Capture the cell that displays the provided text and extract its [X, Y] central coordinate. 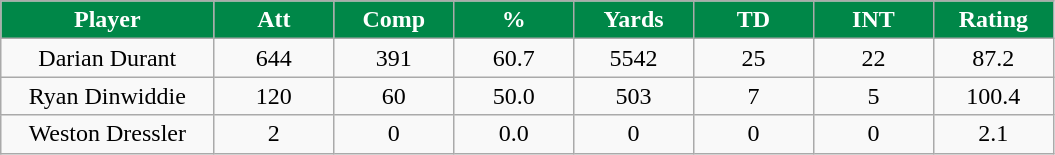
Yards [634, 20]
Weston Dressler [108, 134]
644 [274, 58]
Att [274, 20]
Darian Durant [108, 58]
2 [274, 134]
391 [394, 58]
2.1 [993, 134]
7 [754, 96]
50.0 [514, 96]
TD [754, 20]
5 [873, 96]
Comp [394, 20]
Ryan Dinwiddie [108, 96]
25 [754, 58]
60 [394, 96]
INT [873, 20]
503 [634, 96]
5542 [634, 58]
87.2 [993, 58]
0.0 [514, 134]
100.4 [993, 96]
Player [108, 20]
% [514, 20]
60.7 [514, 58]
120 [274, 96]
Rating [993, 20]
22 [873, 58]
